Search for the cell housing the specified text and yield its [X, Y] center coordinate. 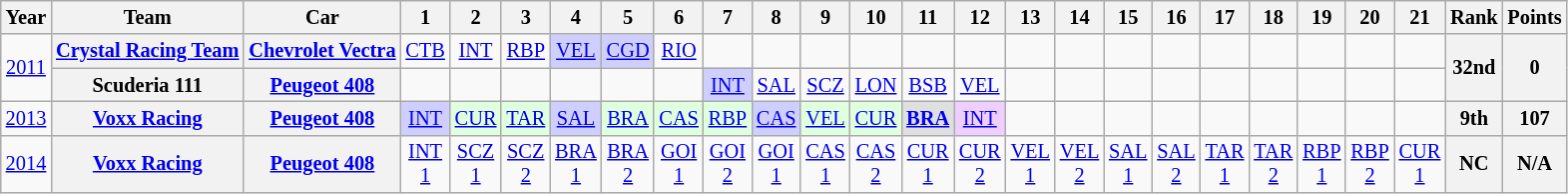
Crystal Racing Team [148, 51]
SCZ2 [525, 164]
GOI2 [728, 164]
TAR [525, 118]
13 [1030, 17]
2014 [26, 164]
RIO [679, 51]
9 [824, 17]
VEL1 [1030, 164]
INT1 [425, 164]
16 [1176, 17]
CAS2 [876, 164]
SAL2 [1176, 164]
RBP1 [1321, 164]
1 [425, 17]
N/A [1534, 164]
TAR2 [1274, 164]
RBP2 [1369, 164]
21 [1420, 17]
18 [1274, 17]
15 [1128, 17]
0 [1534, 68]
Chevrolet Vectra [321, 51]
SAL1 [1128, 164]
107 [1534, 118]
Car [321, 17]
Points [1534, 17]
Rank [1473, 17]
4 [576, 17]
LON [876, 85]
20 [1369, 17]
2011 [26, 68]
2013 [26, 118]
8 [777, 17]
12 [980, 17]
CUR2 [980, 164]
32nd [1473, 68]
17 [1226, 17]
SCZ1 [476, 164]
7 [728, 17]
CTB [425, 51]
10 [876, 17]
3 [525, 17]
SCZ [824, 85]
TAR1 [1226, 164]
5 [629, 17]
9th [1473, 118]
Team [148, 17]
14 [1080, 17]
2 [476, 17]
Year [26, 17]
11 [928, 17]
BSB [928, 85]
CGD [629, 51]
VEL2 [1080, 164]
19 [1321, 17]
BRA1 [576, 164]
CAS1 [824, 164]
BRA2 [629, 164]
NC [1473, 164]
6 [679, 17]
Scuderia 111 [148, 85]
